Extract the [x, y] coordinate from the center of the cell holding the provided text.  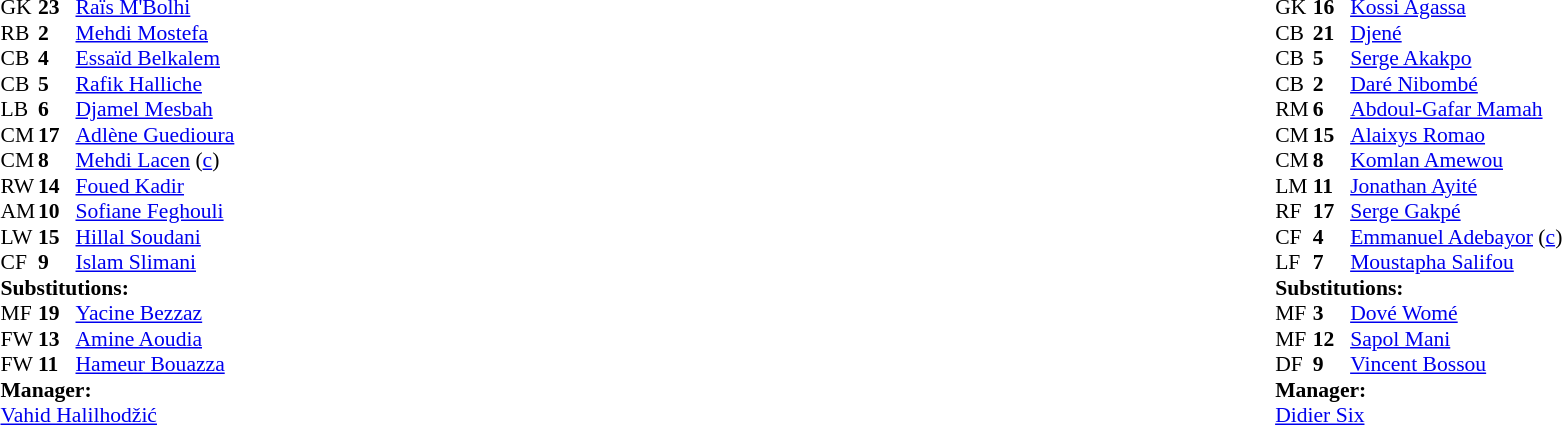
Yacine Bezzaz [156, 313]
LM [1294, 186]
Dové Womé [1456, 313]
RB [19, 33]
19 [57, 313]
Essaïd Belkalem [156, 59]
Serge Akakpo [1456, 59]
RF [1294, 211]
12 [1332, 339]
LF [1294, 263]
RM [1294, 109]
13 [57, 339]
Serge Gakpé [1456, 211]
Moustapha Salifou [1456, 263]
3 [1332, 313]
7 [1332, 263]
Jonathan Ayité [1456, 186]
Islam Slimani [156, 263]
Foued Kadir [156, 186]
AM [19, 211]
Rafik Halliche [156, 84]
Sofiane Feghouli [156, 211]
DF [1294, 365]
Amine Aoudia [156, 339]
RW [19, 186]
Hillal Soudani [156, 237]
Sapol Mani [1456, 339]
Adlène Guedioura [156, 135]
Daré Nibombé [1456, 84]
Komlan Amewou [1456, 161]
Abdoul-Gafar Mamah [1456, 109]
10 [57, 211]
21 [1332, 33]
Mehdi Mostefa [156, 33]
Alaixys Romao [1456, 135]
Emmanuel Adebayor (c) [1456, 237]
Djamel Mesbah [156, 109]
Hameur Bouazza [156, 365]
14 [57, 186]
Vincent Bossou [1456, 365]
LB [19, 109]
LW [19, 237]
Mehdi Lacen (c) [156, 161]
Djené [1456, 33]
